Scan for the cell matching the given text and deliver its (X, Y) coordinate at center. 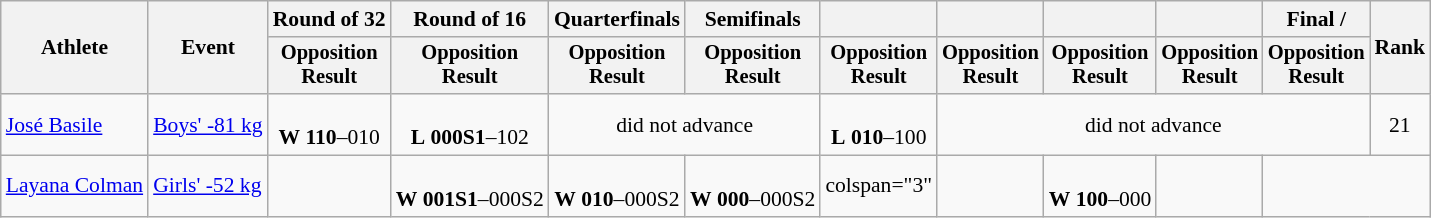
L 000S1–102 (470, 124)
Final / (1316, 19)
Semifinals (752, 19)
W 001S1–000S2 (470, 186)
Round of 16 (470, 19)
Quarterfinals (617, 19)
Boys' -81 kg (208, 124)
Event (208, 48)
21 (1400, 124)
Athlete (74, 48)
Round of 32 (330, 19)
L 010–100 (878, 124)
W 110–010 (330, 124)
Layana Colman (74, 186)
W 000–000S2 (752, 186)
W 100–000 (1100, 186)
Girls' -52 kg (208, 186)
José Basile (74, 124)
Rank (1400, 48)
W 010–000S2 (617, 186)
colspan="3" (878, 186)
